Extract the (X, Y) coordinate from the center of the cell holding the provided text.  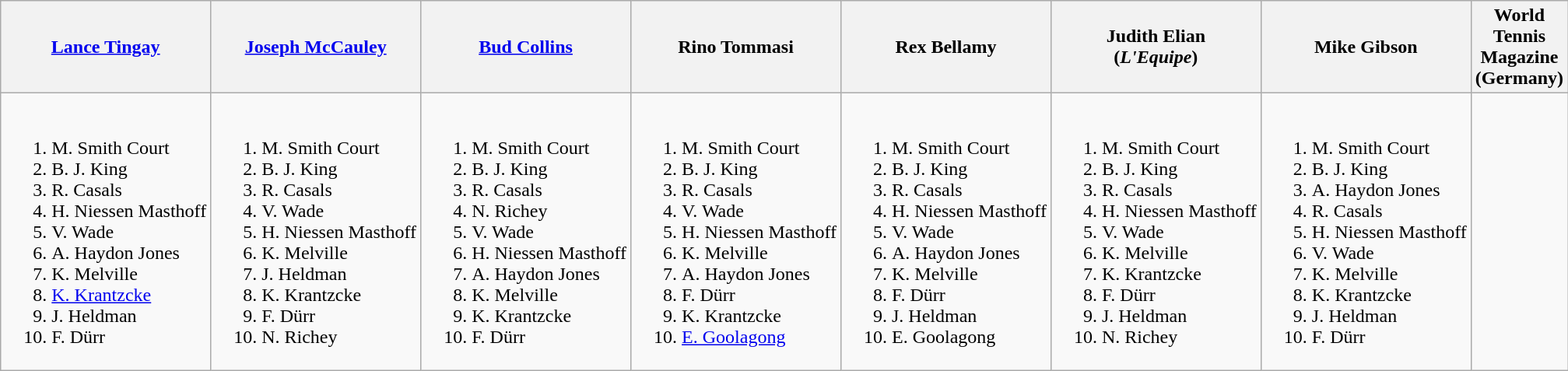
Mike Gibson (1366, 47)
Judith Elian(L'Equipe) (1156, 47)
M. Smith Court B. J. King R. Casals H. Niessen Masthoff V. Wade K. Melville K. Krantzcke F. Dürr J. Heldman N. Richey (1156, 232)
M. Smith Court B. J. King R. Casals N. Richey V. Wade H. Niessen Masthoff A. Haydon Jones K. Melville K. Krantzcke F. Dürr (526, 232)
M. Smith Court B. J. King A. Haydon Jones R. Casals H. Niessen Masthoff V. Wade K. Melville K. Krantzcke J. Heldman F. Dürr (1366, 232)
M. Smith Court B. J. King R. Casals V. Wade H. Niessen Masthoff K. Melville A. Haydon Jones F. Dürr K. Krantzcke E. Goolagong (736, 232)
World Tennis Magazine(Germany) (1519, 47)
Lance Tingay (106, 47)
M. Smith Court B. J. King R. Casals V. Wade H. Niessen Masthoff K. Melville J. Heldman K. Krantzcke F. Dürr N. Richey (316, 232)
M. Smith Court B. J. King R. Casals H. Niessen Masthoff V. Wade A. Haydon Jones K. Melville K. Krantzcke J. Heldman F. Dürr (106, 232)
M. Smith Court B. J. King R. Casals H. Niessen Masthoff V. Wade A. Haydon Jones K. Melville F. Dürr J. Heldman E. Goolagong (945, 232)
Joseph McCauley (316, 47)
Bud Collins (526, 47)
Rex Bellamy (945, 47)
Rino Tommasi (736, 47)
